Locate the cell with the specified text and output its [x, y] center coordinate. 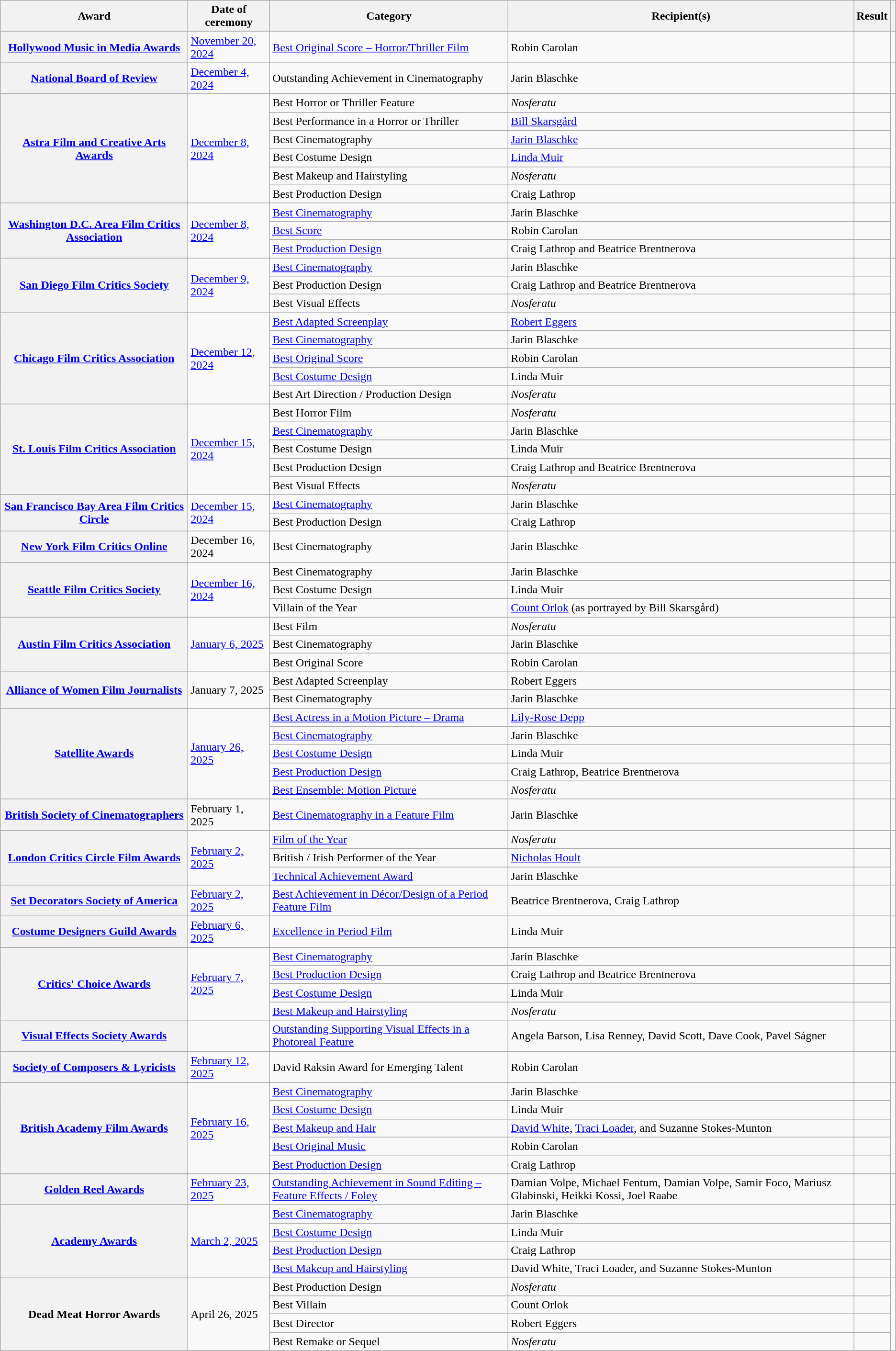
Lily-Rose Depp [681, 717]
Best Horror or Thriller Feature [389, 103]
Best Actress in a Motion Picture – Drama [389, 717]
San Francisco Bay Area Film Critics Circle [94, 513]
National Board of Review [94, 79]
February 12, 2025 [229, 1067]
Best Cinematography in a Feature Film [389, 815]
Best Achievement in Décor/Design of a Period Feature Film [389, 901]
Date of ceremony [229, 16]
Category [389, 16]
Best Horror Film [389, 413]
Outstanding Supporting Visual Effects in a Photoreal Feature [389, 1036]
Alliance of Women Film Journalists [94, 690]
Satellite Awards [94, 754]
Best Art Direction / Production Design [389, 394]
January 26, 2025 [229, 754]
Critics' Choice Awards [94, 984]
San Diego Film Critics Society [94, 285]
November 20, 2024 [229, 47]
Best Director [389, 1323]
March 2, 2025 [229, 1241]
Chicago Film Critics Association [94, 358]
British / Irish Performer of the Year [389, 857]
Excellence in Period Film [389, 932]
Bill Skarsgård [681, 121]
Count Orlok (as portrayed by Bill Skarsgård) [681, 608]
Academy Awards [94, 1241]
Best Ensemble: Motion Picture [389, 790]
Best Makeup and Hair [389, 1128]
Hollywood Music in Media Awards [94, 47]
Nicholas Hoult [681, 857]
Visual Effects Society Awards [94, 1036]
Best Score [389, 230]
British Academy Film Awards [94, 1128]
Villain of the Year [389, 608]
Best Villain [389, 1305]
Best Original Music [389, 1146]
Technical Achievement Award [389, 876]
London Critics Circle Film Awards [94, 857]
February 6, 2025 [229, 932]
Austin Film Critics Association [94, 644]
Costume Designers Guild Awards [94, 932]
December 12, 2024 [229, 358]
February 1, 2025 [229, 815]
Astra Film and Creative Arts Awards [94, 148]
David Raksin Award for Emerging Talent [389, 1067]
Golden Reel Awards [94, 1189]
Craig Lathrop, Beatrice Brentnerova [681, 772]
Set Decorators Society of America [94, 901]
Award [94, 16]
Angela Barson, Lisa Renney, David Scott, Dave Cook, Pavel Ságner [681, 1036]
January 6, 2025 [229, 644]
Best Performance in a Horror or Thriller [389, 121]
Damian Volpe, Michael Fentum, Damian Volpe, Samir Foco, Mariusz Glabinski, Heikki Kossi, Joel Raabe [681, 1189]
Best Film [389, 626]
February 23, 2025 [229, 1189]
February 7, 2025 [229, 984]
January 7, 2025 [229, 690]
Society of Composers & Lyricists [94, 1067]
April 26, 2025 [229, 1314]
February 16, 2025 [229, 1128]
Outstanding Achievement in Cinematography [389, 79]
Best Original Score – Horror/Thriller Film [389, 47]
British Society of Cinematographers [94, 815]
December 4, 2024 [229, 79]
Count Orlok [681, 1305]
Seattle Film Critics Society [94, 589]
Beatrice Brentnerova, Craig Lathrop [681, 901]
Washington D.C. Area Film Critics Association [94, 230]
Outstanding Achievement in Sound Editing – Feature Effects / Foley [389, 1189]
December 9, 2024 [229, 285]
Film of the Year [389, 839]
St. Louis Film Critics Association [94, 449]
Best Remake or Sequel [389, 1341]
Recipient(s) [681, 16]
Result [872, 16]
New York Film Critics Online [94, 547]
Dead Meat Horror Awards [94, 1314]
